Provide the (x, y) coordinate of the cell's center where the given text is located.  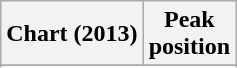
Peakposition (189, 34)
Chart (2013) (72, 34)
